Capture the cell that displays the provided text and extract its (X, Y) central coordinate. 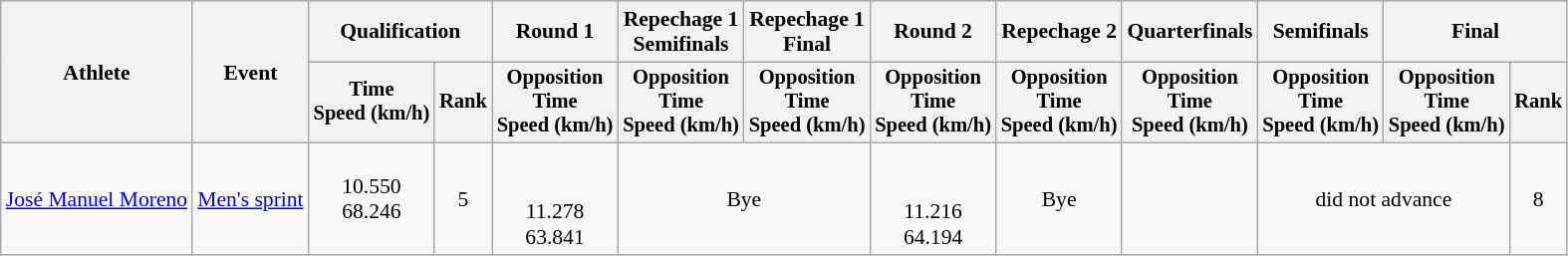
Final (1475, 32)
Semifinals (1321, 32)
8 (1538, 199)
10.55068.246 (373, 199)
5 (463, 199)
11.21664.194 (932, 199)
Men's sprint (251, 199)
did not advance (1383, 199)
Repechage 1Final (807, 32)
11.27863.841 (556, 199)
TimeSpeed (km/h) (373, 103)
Qualification (400, 32)
Repechage 2 (1060, 32)
Athlete (97, 72)
Repechage 1Semifinals (681, 32)
Event (251, 72)
Round 1 (556, 32)
Round 2 (932, 32)
José Manuel Moreno (97, 199)
Quarterfinals (1189, 32)
